Return the [X, Y] coordinate for the center point of the cell that contains the specified text.  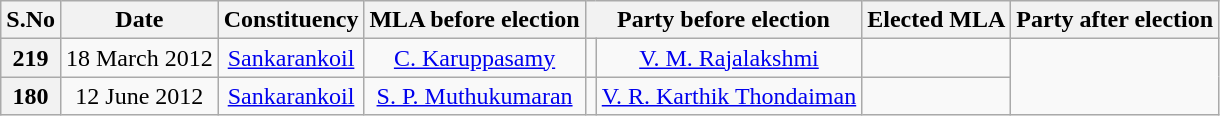
V. R. Karthik Thondaiman [729, 96]
V. M. Rajalakshmi [729, 58]
Constituency [291, 20]
Party before election [724, 20]
Party after election [1115, 20]
Elected MLA [936, 20]
MLA before election [474, 20]
180 [31, 96]
12 June 2012 [139, 96]
S.No [31, 20]
Date [139, 20]
C. Karuppasamy [474, 58]
219 [31, 58]
18 March 2012 [139, 58]
S. P. Muthukumaran [474, 96]
